From the cell containing the given text, extract its center point as [x, y] coordinate. 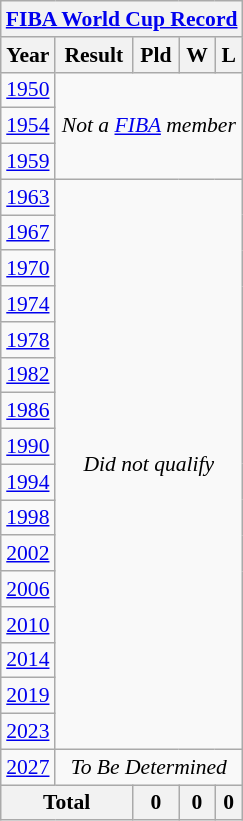
FIBA World Cup Record [122, 19]
1967 [28, 233]
Year [28, 55]
1974 [28, 304]
Did not qualify [149, 464]
Result [94, 55]
2014 [28, 660]
L [229, 55]
Not a FIBA member [149, 126]
1954 [28, 126]
1998 [28, 518]
1963 [28, 197]
1990 [28, 447]
To Be Determined [149, 767]
2027 [28, 767]
1994 [28, 482]
2019 [28, 696]
Pld [156, 55]
1970 [28, 269]
1950 [28, 90]
1978 [28, 340]
2023 [28, 732]
Total [67, 803]
2002 [28, 554]
2006 [28, 589]
W [197, 55]
1959 [28, 162]
2010 [28, 625]
1982 [28, 375]
1986 [28, 411]
